Extract the [X, Y] coordinate from the center of the cell holding the provided text.  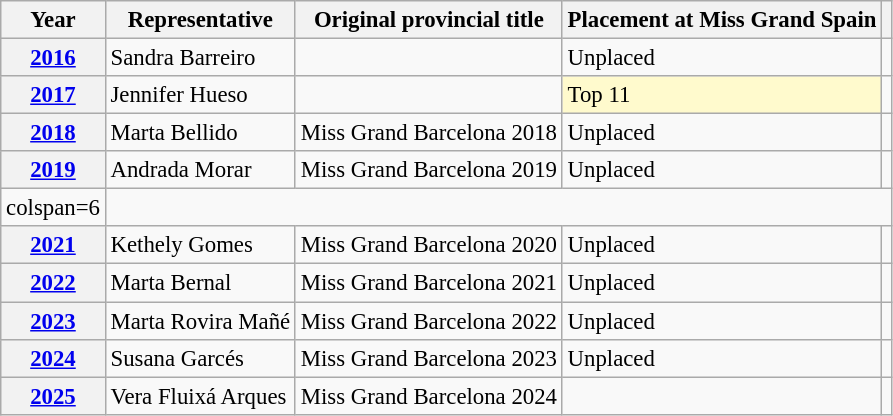
Sandra Barreiro [200, 58]
Marta Bellido [200, 133]
2021 [53, 245]
Miss Grand Barcelona 2023 [428, 358]
Original provincial title [428, 20]
Kethely Gomes [200, 245]
2016 [53, 58]
Year [53, 20]
2025 [53, 396]
2023 [53, 321]
colspan=6 [53, 208]
Miss Grand Barcelona 2021 [428, 283]
2018 [53, 133]
Marta Bernal [200, 283]
2024 [53, 358]
2019 [53, 170]
Marta Rovira Mañé [200, 321]
Representative [200, 20]
Miss Grand Barcelona 2019 [428, 170]
2017 [53, 95]
2022 [53, 283]
Andrada Morar [200, 170]
Placement at Miss Grand Spain [722, 20]
Top 11 [722, 95]
Miss Grand Barcelona 2024 [428, 396]
Miss Grand Barcelona 2022 [428, 321]
Miss Grand Barcelona 2020 [428, 245]
Susana Garcés [200, 358]
Jennifer Hueso [200, 95]
Vera Fluixá Arques [200, 396]
Miss Grand Barcelona 2018 [428, 133]
